Locate the cell with the specified text and output its [x, y] center coordinate. 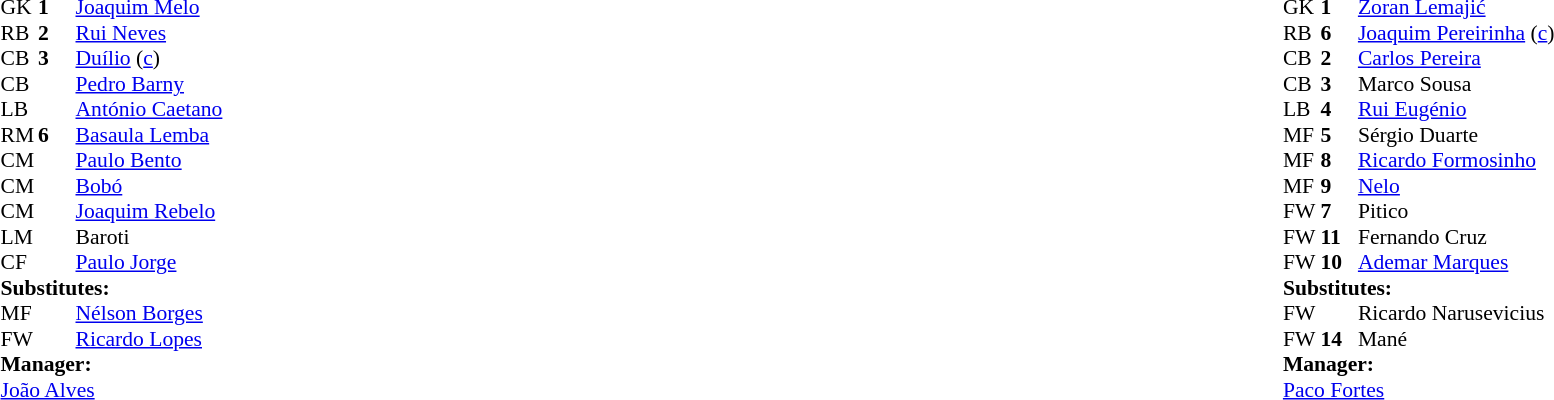
RM [19, 135]
LM [19, 237]
Joaquim Rebelo [150, 211]
Nélson Borges [150, 313]
10 [1339, 263]
António Caetano [150, 109]
7 [1339, 211]
CF [19, 263]
11 [1339, 237]
Pedro Barny [150, 84]
Baroti [150, 237]
4 [1339, 109]
14 [1339, 339]
5 [1339, 135]
Paulo Jorge [150, 263]
Bobó [150, 186]
Basaula Lemba [150, 135]
9 [1339, 186]
Paulo Bento [150, 161]
Duílio (c) [150, 59]
Ricardo Lopes [150, 339]
Substitutes: [111, 288]
Rui Neves [150, 33]
Manager: [111, 365]
8 [1339, 161]
